Find where the given text appears and provide that cell's center as (x, y) coordinate. 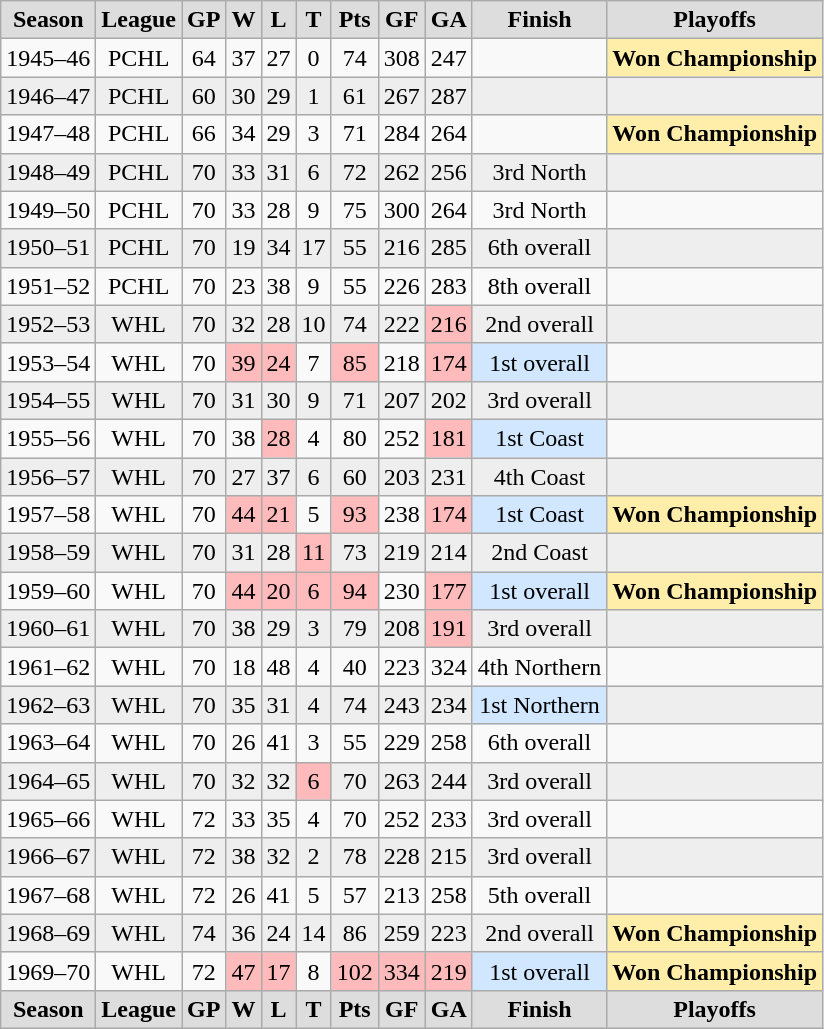
243 (402, 705)
79 (354, 629)
334 (402, 971)
94 (354, 591)
1st Northern (539, 705)
1957–58 (48, 515)
1963–64 (48, 743)
1955–56 (48, 438)
1954–55 (48, 400)
244 (448, 781)
14 (314, 933)
2 (314, 857)
0 (314, 58)
238 (402, 515)
226 (402, 286)
1969–70 (48, 971)
222 (402, 324)
208 (402, 629)
1 (314, 96)
1951–52 (48, 286)
1965–66 (48, 819)
263 (402, 781)
2nd Coast (539, 553)
4th Coast (539, 477)
300 (402, 210)
308 (402, 58)
228 (402, 857)
1961–62 (48, 667)
1964–65 (48, 781)
218 (402, 362)
267 (402, 96)
256 (448, 172)
203 (402, 477)
5th overall (539, 895)
247 (448, 58)
207 (402, 400)
47 (244, 971)
1952–53 (48, 324)
4th Northern (539, 667)
283 (448, 286)
213 (402, 895)
215 (448, 857)
21 (278, 515)
73 (354, 553)
177 (448, 591)
1953–54 (48, 362)
8th overall (539, 286)
57 (354, 895)
191 (448, 629)
61 (354, 96)
1966–67 (48, 857)
259 (402, 933)
40 (354, 667)
80 (354, 438)
64 (204, 58)
202 (448, 400)
1956–57 (48, 477)
285 (448, 248)
102 (354, 971)
1946–47 (48, 96)
66 (204, 134)
1948–49 (48, 172)
86 (354, 933)
1959–60 (48, 591)
48 (278, 667)
10 (314, 324)
1950–51 (48, 248)
284 (402, 134)
1960–61 (48, 629)
214 (448, 553)
85 (354, 362)
11 (314, 553)
23 (244, 286)
1947–48 (48, 134)
230 (402, 591)
233 (448, 819)
1968–69 (48, 933)
1958–59 (48, 553)
1945–46 (48, 58)
93 (354, 515)
18 (244, 667)
324 (448, 667)
39 (244, 362)
181 (448, 438)
8 (314, 971)
75 (354, 210)
1967–68 (48, 895)
1949–50 (48, 210)
78 (354, 857)
287 (448, 96)
20 (278, 591)
229 (402, 743)
231 (448, 477)
1962–63 (48, 705)
262 (402, 172)
7 (314, 362)
36 (244, 933)
234 (448, 705)
19 (244, 248)
